From the cell containing the given text, extract its center point as [X, Y] coordinate. 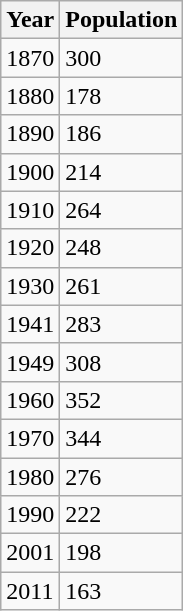
1880 [30, 96]
1949 [30, 362]
178 [122, 96]
352 [122, 400]
248 [122, 248]
186 [122, 134]
198 [122, 553]
308 [122, 362]
222 [122, 515]
Population [122, 20]
163 [122, 591]
1980 [30, 477]
1990 [30, 515]
1900 [30, 172]
2011 [30, 591]
1960 [30, 400]
1910 [30, 210]
264 [122, 210]
1941 [30, 324]
1970 [30, 438]
300 [122, 58]
344 [122, 438]
261 [122, 286]
1870 [30, 58]
276 [122, 477]
1890 [30, 134]
Year [30, 20]
1930 [30, 286]
1920 [30, 248]
2001 [30, 553]
283 [122, 324]
214 [122, 172]
